Search for the cell housing the specified text and yield its (x, y) center coordinate. 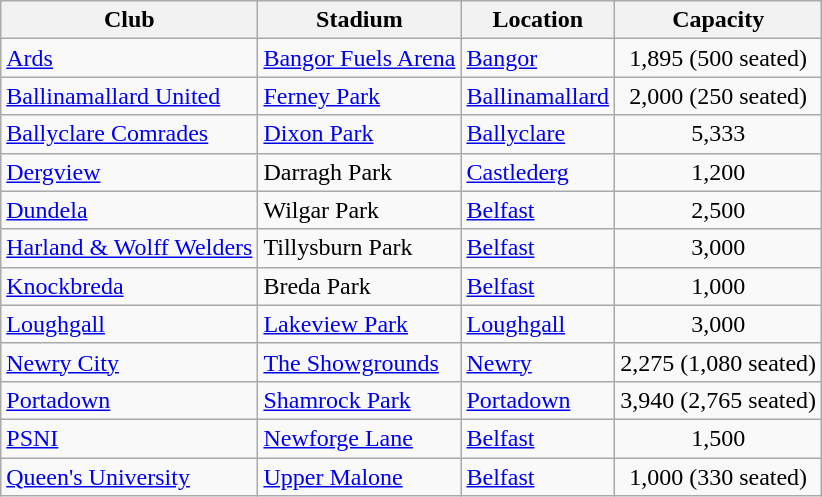
1,895 (500 seated) (718, 58)
Bangor (538, 58)
Club (130, 20)
Ballinamallard (538, 96)
2,000 (250 seated) (718, 96)
5,333 (718, 134)
Stadium (360, 20)
3,940 (2,765 seated) (718, 400)
Castlederg (538, 172)
Ballinamallard United (130, 96)
Queen's University (130, 477)
Ferney Park (360, 96)
Lakeview Park (360, 324)
Ballyclare (538, 134)
2,275 (1,080 seated) (718, 362)
Darragh Park (360, 172)
Newforge Lane (360, 438)
Knockbreda (130, 286)
Tillysburn Park (360, 248)
1,000 (330 seated) (718, 477)
Shamrock Park (360, 400)
Newry City (130, 362)
Location (538, 20)
Capacity (718, 20)
Dixon Park (360, 134)
Dergview (130, 172)
Dundela (130, 210)
Upper Malone (360, 477)
Bangor Fuels Arena (360, 58)
Ballyclare Comrades (130, 134)
1,200 (718, 172)
Ards (130, 58)
Wilgar Park (360, 210)
2,500 (718, 210)
1,500 (718, 438)
Newry (538, 362)
Harland & Wolff Welders (130, 248)
1,000 (718, 286)
Breda Park (360, 286)
The Showgrounds (360, 362)
PSNI (130, 438)
